Scan for the cell matching the given text and deliver its [X, Y] coordinate at center. 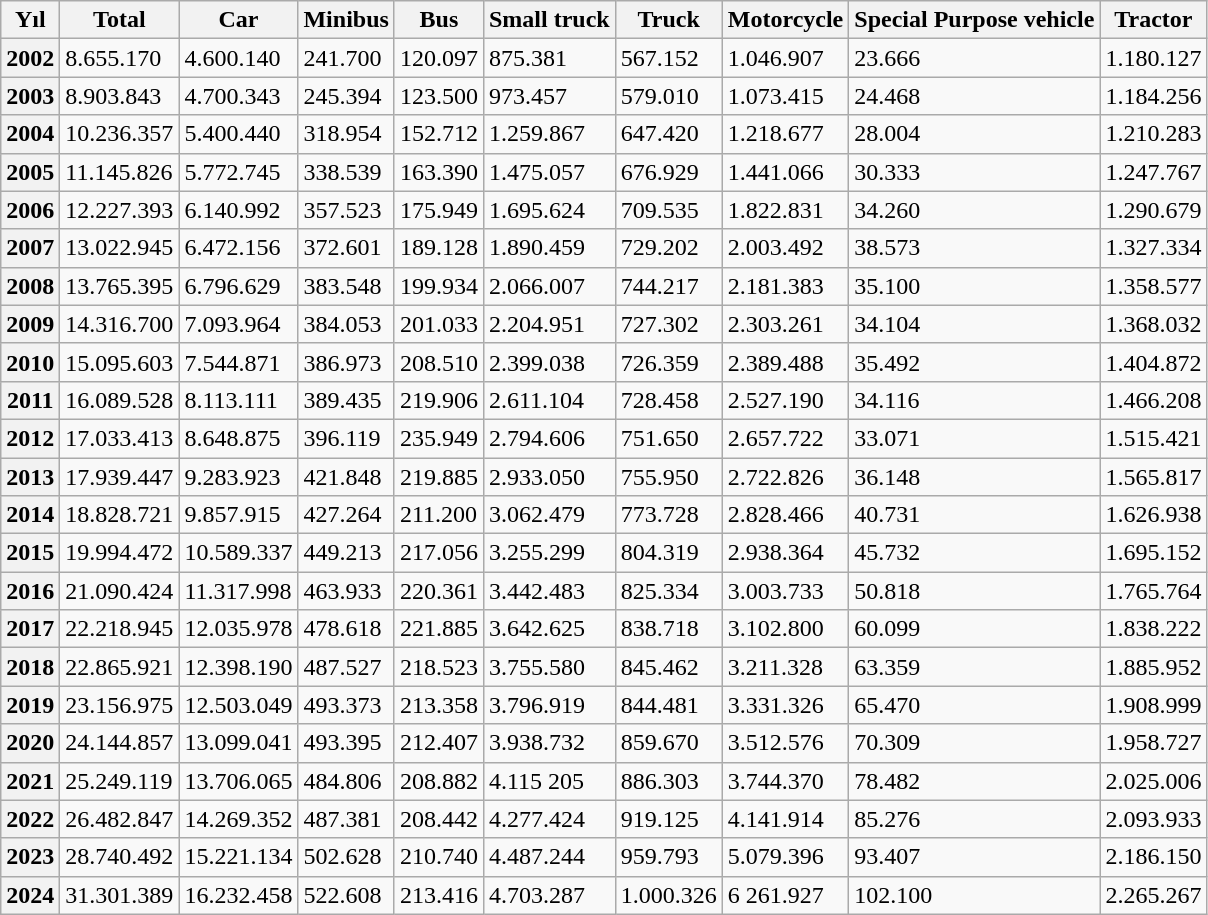
2012 [30, 438]
1.218.677 [786, 134]
2009 [30, 324]
1.404.872 [1154, 362]
70.309 [974, 743]
493.373 [346, 705]
3.442.483 [549, 591]
2.066.007 [549, 286]
804.319 [668, 553]
24.144.857 [120, 743]
4.700.343 [238, 96]
212.407 [438, 743]
396.119 [346, 438]
427.264 [346, 515]
38.573 [974, 248]
10.589.337 [238, 553]
40.731 [974, 515]
463.933 [346, 591]
2013 [30, 477]
579.010 [668, 96]
28.004 [974, 134]
6 261.927 [786, 895]
13.099.041 [238, 743]
2018 [30, 667]
22.865.921 [120, 667]
217.056 [438, 553]
487.381 [346, 819]
5.772.745 [238, 172]
318.954 [346, 134]
123.500 [438, 96]
959.793 [668, 857]
1.565.817 [1154, 477]
12.227.393 [120, 210]
2.389.488 [786, 362]
13.706.065 [238, 781]
4.600.140 [238, 58]
23.156.975 [120, 705]
709.535 [668, 210]
728.458 [668, 400]
Tractor [1154, 20]
Total [120, 20]
2.794.606 [549, 438]
13.022.945 [120, 248]
1.441.066 [786, 172]
Minibus [346, 20]
208.442 [438, 819]
28.740.492 [120, 857]
383.548 [346, 286]
3.642.625 [549, 629]
2002 [30, 58]
2015 [30, 553]
2017 [30, 629]
1.958.727 [1154, 743]
567.152 [668, 58]
12.398.190 [238, 667]
2.828.466 [786, 515]
1.073.415 [786, 96]
85.276 [974, 819]
22.218.945 [120, 629]
1.290.679 [1154, 210]
15.095.603 [120, 362]
219.906 [438, 400]
2011 [30, 400]
2.003.492 [786, 248]
201.033 [438, 324]
2004 [30, 134]
3.331.326 [786, 705]
1.327.334 [1154, 248]
3.796.919 [549, 705]
859.670 [668, 743]
919.125 [668, 819]
218.523 [438, 667]
1.259.867 [549, 134]
2.611.104 [549, 400]
2.938.364 [786, 553]
221.885 [438, 629]
235.949 [438, 438]
647.420 [668, 134]
8.113.111 [238, 400]
213.416 [438, 895]
4.141.914 [786, 819]
844.481 [668, 705]
744.217 [668, 286]
175.949 [438, 210]
7.093.964 [238, 324]
8.655.170 [120, 58]
4.277.424 [549, 819]
35.492 [974, 362]
1.822.831 [786, 210]
2005 [30, 172]
5.079.396 [786, 857]
3.102.800 [786, 629]
1.210.283 [1154, 134]
2.093.933 [1154, 819]
2023 [30, 857]
14.316.700 [120, 324]
210.740 [438, 857]
19.994.472 [120, 553]
65.470 [974, 705]
1.890.459 [549, 248]
31.301.389 [120, 895]
Bus [438, 20]
845.462 [668, 667]
676.929 [668, 172]
2.025.006 [1154, 781]
2016 [30, 591]
2.933.050 [549, 477]
9.283.923 [238, 477]
421.848 [346, 477]
36.148 [974, 477]
1.885.952 [1154, 667]
10.236.357 [120, 134]
13.765.395 [120, 286]
30.333 [974, 172]
493.395 [346, 743]
241.700 [346, 58]
449.213 [346, 553]
5.400.440 [238, 134]
199.934 [438, 286]
1.466.208 [1154, 400]
773.728 [668, 515]
2.657.722 [786, 438]
11.145.826 [120, 172]
21.090.424 [120, 591]
522.608 [346, 895]
33.071 [974, 438]
6.796.629 [238, 286]
11.317.998 [238, 591]
2010 [30, 362]
6.140.992 [238, 210]
17.939.447 [120, 477]
3.755.580 [549, 667]
50.818 [974, 591]
9.857.915 [238, 515]
1.368.032 [1154, 324]
3.744.370 [786, 781]
384.053 [346, 324]
Motorcycle [786, 20]
1.247.767 [1154, 172]
2.265.267 [1154, 895]
2.722.826 [786, 477]
2022 [30, 819]
1.765.764 [1154, 591]
1.184.256 [1154, 96]
729.202 [668, 248]
211.200 [438, 515]
245.394 [346, 96]
3.062.479 [549, 515]
3.003.733 [786, 591]
16.232.458 [238, 895]
152.712 [438, 134]
2019 [30, 705]
189.128 [438, 248]
Yıl [30, 20]
3.255.299 [549, 553]
1.046.907 [786, 58]
208.510 [438, 362]
2008 [30, 286]
120.097 [438, 58]
208.882 [438, 781]
15.221.134 [238, 857]
1.838.222 [1154, 629]
18.828.721 [120, 515]
23.666 [974, 58]
1.000.326 [668, 895]
35.100 [974, 286]
1.695.624 [549, 210]
838.718 [668, 629]
4.703.287 [549, 895]
Car [238, 20]
Truck [668, 20]
389.435 [346, 400]
12.035.978 [238, 629]
4.115 205 [549, 781]
2021 [30, 781]
1.180.127 [1154, 58]
25.249.119 [120, 781]
102.100 [974, 895]
78.482 [974, 781]
16.089.528 [120, 400]
2.186.150 [1154, 857]
8.648.875 [238, 438]
751.650 [668, 438]
17.033.413 [120, 438]
357.523 [346, 210]
93.407 [974, 857]
2007 [30, 248]
755.950 [668, 477]
875.381 [549, 58]
1.908.999 [1154, 705]
478.618 [346, 629]
2006 [30, 210]
1.695.152 [1154, 553]
973.457 [549, 96]
3.512.576 [786, 743]
26.482.847 [120, 819]
3.211.328 [786, 667]
14.269.352 [238, 819]
213.358 [438, 705]
372.601 [346, 248]
502.628 [346, 857]
7.544.871 [238, 362]
2.204.951 [549, 324]
2003 [30, 96]
2.181.383 [786, 286]
386.973 [346, 362]
2.303.261 [786, 324]
Small truck [549, 20]
34.116 [974, 400]
886.303 [668, 781]
60.099 [974, 629]
2024 [30, 895]
1.515.421 [1154, 438]
2.399.038 [549, 362]
45.732 [974, 553]
219.885 [438, 477]
4.487.244 [549, 857]
2.527.190 [786, 400]
12.503.049 [238, 705]
220.361 [438, 591]
Special Purpose vehicle [974, 20]
338.539 [346, 172]
487.527 [346, 667]
726.359 [668, 362]
1.626.938 [1154, 515]
34.260 [974, 210]
484.806 [346, 781]
1.358.577 [1154, 286]
727.302 [668, 324]
6.472.156 [238, 248]
2020 [30, 743]
34.104 [974, 324]
8.903.843 [120, 96]
1.475.057 [549, 172]
3.938.732 [549, 743]
163.390 [438, 172]
24.468 [974, 96]
63.359 [974, 667]
825.334 [668, 591]
2014 [30, 515]
